Find where the given text appears and provide that cell's center as (X, Y) coordinate. 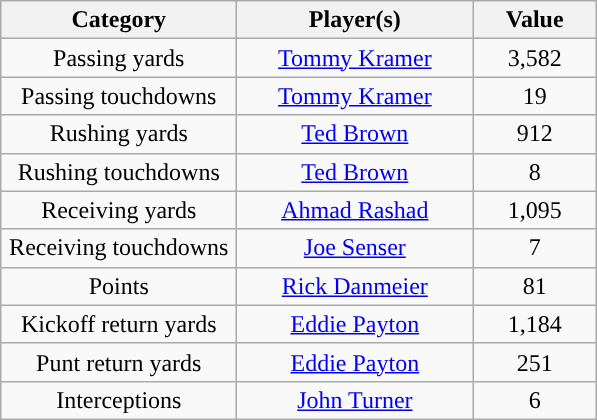
Rick Danmeier (355, 286)
Category (119, 20)
Passing touchdowns (119, 96)
Passing yards (119, 58)
Rushing yards (119, 134)
Value (535, 20)
Receiving yards (119, 210)
Receiving touchdowns (119, 248)
John Turner (355, 400)
7 (535, 248)
6 (535, 400)
1,095 (535, 210)
19 (535, 96)
3,582 (535, 58)
81 (535, 286)
Rushing touchdowns (119, 172)
Joe Senser (355, 248)
Punt return yards (119, 362)
1,184 (535, 324)
251 (535, 362)
8 (535, 172)
Player(s) (355, 20)
Interceptions (119, 400)
Kickoff return yards (119, 324)
912 (535, 134)
Ahmad Rashad (355, 210)
Points (119, 286)
